For the text-containing cell, return its midpoint in (X, Y) coordinate format. 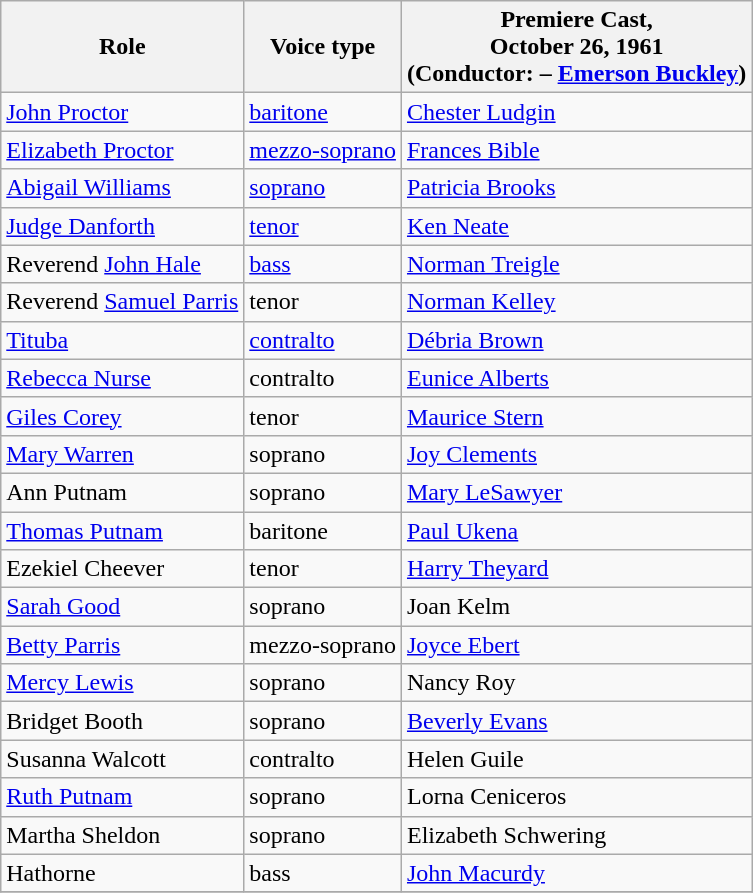
John Proctor (122, 112)
Frances Bible (576, 150)
Débria Brown (576, 340)
Thomas Putnam (122, 531)
Role (122, 47)
Harry Theyard (576, 569)
Abigail Williams (122, 188)
Elizabeth Schwering (576, 835)
Reverend John Hale (122, 264)
Nancy Roy (576, 683)
Eunice Alberts (576, 378)
Mary LeSawyer (576, 492)
Chester Ludgin (576, 112)
Mary Warren (122, 454)
Sarah Good (122, 607)
Martha Sheldon (122, 835)
Tituba (122, 340)
Joyce Ebert (576, 645)
Susanna Walcott (122, 759)
Maurice Stern (576, 416)
John Macurdy (576, 873)
Patricia Brooks (576, 188)
Paul Ukena (576, 531)
Mercy Lewis (122, 683)
Lorna Ceniceros (576, 797)
Joan Kelm (576, 607)
Betty Parris (122, 645)
Beverly Evans (576, 721)
Hathorne (122, 873)
Rebecca Nurse (122, 378)
Elizabeth Proctor (122, 150)
Helen Guile (576, 759)
Joy Clements (576, 454)
Premiere Cast, October 26, 1961 (Conductor: – Emerson Buckley) (576, 47)
Ann Putnam (122, 492)
Norman Treigle (576, 264)
Giles Corey (122, 416)
Judge Danforth (122, 226)
Voice type (323, 47)
Ken Neate (576, 226)
Bridget Booth (122, 721)
Ezekiel Cheever (122, 569)
Reverend Samuel Parris (122, 302)
Ruth Putnam (122, 797)
Norman Kelley (576, 302)
